Return the (x, y) coordinate for the center point of the cell that contains the specified text.  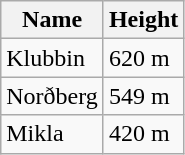
620 m (143, 58)
Name (52, 20)
Norðberg (52, 96)
549 m (143, 96)
420 m (143, 134)
Klubbin (52, 58)
Mikla (52, 134)
Height (143, 20)
